Find where the given text appears and provide that cell's center as [X, Y] coordinate. 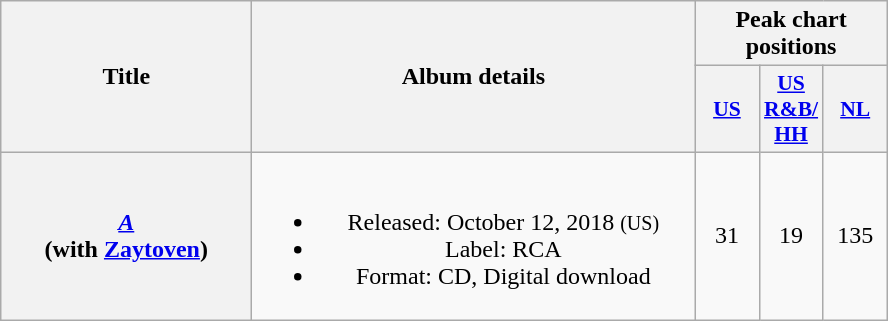
135 [855, 236]
Peak chart positions [791, 34]
USR&B/HH [791, 110]
19 [791, 236]
Title [126, 77]
US [727, 110]
Album details [474, 77]
A(with Zaytoven) [126, 236]
Released: October 12, 2018 (US)Label: RCAFormat: CD, Digital download [474, 236]
NL [855, 110]
31 [727, 236]
